Extract the [X, Y] coordinate from the center of the cell holding the provided text.  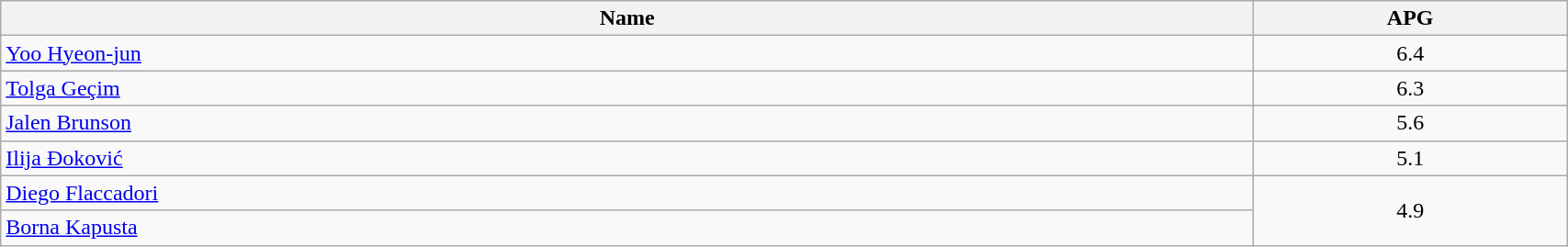
5.1 [1411, 158]
Borna Kapusta [627, 228]
Jalen Brunson [627, 123]
APG [1411, 18]
4.9 [1411, 210]
Name [627, 18]
Tolga Geçim [627, 88]
Diego Flaccadori [627, 193]
5.6 [1411, 123]
6.3 [1411, 88]
Yoo Hyeon-jun [627, 53]
6.4 [1411, 53]
Ilija Đoković [627, 158]
